Identify which cell holds the provided text, then report its (x, y) central coordinate. 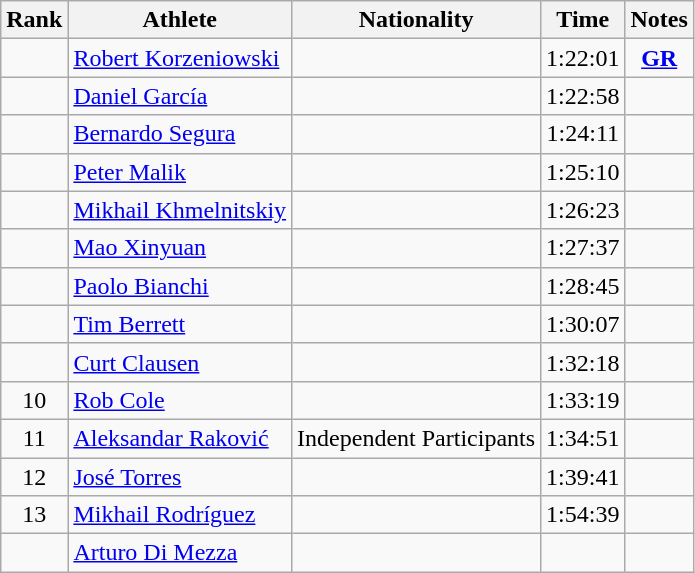
Mikhail Rodríguez (180, 515)
1:22:58 (583, 96)
Robert Korzeniowski (180, 58)
Arturo Di Mezza (180, 553)
12 (34, 477)
Mikhail Khmelnitskiy (180, 210)
1:54:39 (583, 515)
1:32:18 (583, 362)
Athlete (180, 20)
Notes (659, 20)
1:27:37 (583, 248)
Daniel García (180, 96)
Time (583, 20)
1:30:07 (583, 324)
Mao Xinyuan (180, 248)
1:28:45 (583, 286)
Nationality (416, 20)
1:22:01 (583, 58)
Rank (34, 20)
Aleksandar Raković (180, 438)
1:39:41 (583, 477)
11 (34, 438)
1:34:51 (583, 438)
José Torres (180, 477)
1:25:10 (583, 172)
Paolo Bianchi (180, 286)
1:24:11 (583, 134)
Rob Cole (180, 400)
Bernardo Segura (180, 134)
1:26:23 (583, 210)
10 (34, 400)
Peter Malik (180, 172)
13 (34, 515)
GR (659, 58)
Tim Berrett (180, 324)
Curt Clausen (180, 362)
Independent Participants (416, 438)
1:33:19 (583, 400)
